Return the [x, y] coordinate for the center point of the cell that contains the specified text.  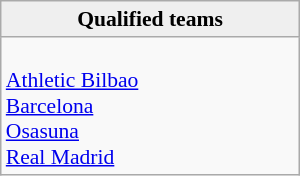
Qualified teams [150, 19]
Athletic Bilbao Barcelona Osasuna Real Madrid [150, 106]
